From the cell containing the given text, extract its center point as [x, y] coordinate. 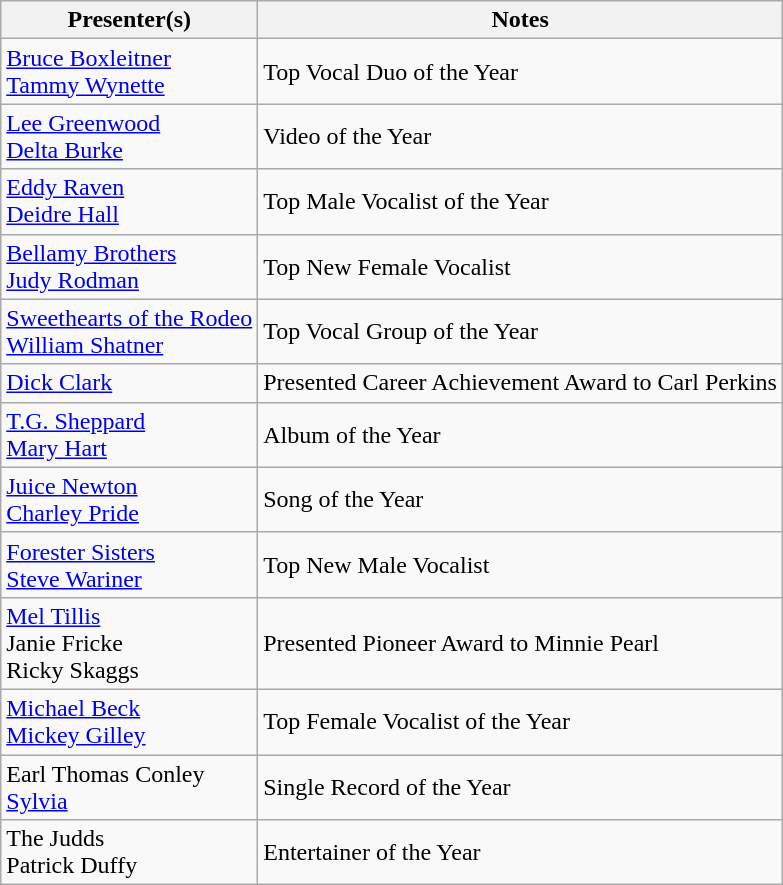
Top Male Vocalist of the Year [520, 202]
Dick Clark [130, 383]
Earl Thomas ConleySylvia [130, 786]
Top New Male Vocalist [520, 564]
Entertainer of the Year [520, 852]
Top Female Vocalist of the Year [520, 722]
Michael BeckMickey Gilley [130, 722]
Juice NewtonCharley Pride [130, 500]
Top Vocal Duo of the Year [520, 72]
Album of the Year [520, 434]
Top New Female Vocalist [520, 266]
Song of the Year [520, 500]
Single Record of the Year [520, 786]
Top Vocal Group of the Year [520, 332]
T.G. SheppardMary Hart [130, 434]
Forester SistersSteve Wariner [130, 564]
Bellamy BrothersJudy Rodman [130, 266]
Notes [520, 20]
Presented Career Achievement Award to Carl Perkins [520, 383]
Presenter(s) [130, 20]
Video of the Year [520, 136]
Bruce BoxleitnerTammy Wynette [130, 72]
The JuddsPatrick Duffy [130, 852]
Presented Pioneer Award to Minnie Pearl [520, 643]
Eddy RavenDeidre Hall [130, 202]
Lee GreenwoodDelta Burke [130, 136]
Sweethearts of the RodeoWilliam Shatner [130, 332]
Mel TillisJanie FrickeRicky Skaggs [130, 643]
